Identify which cell holds the provided text, then report its [x, y] central coordinate. 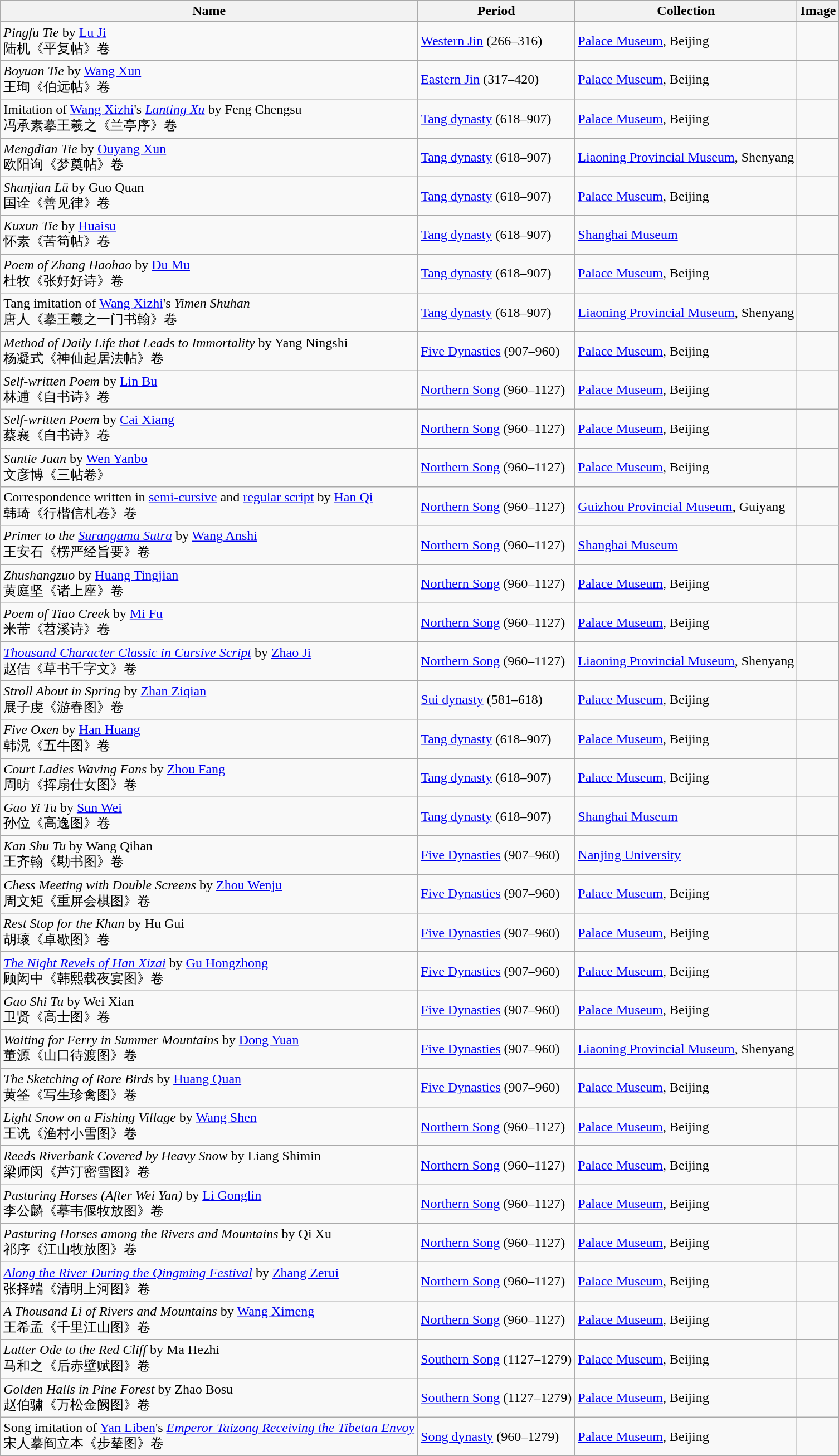
Santie Juan by Wen Yanbo文彦博《三帖卷》 [209, 468]
Name [209, 11]
Five Oxen by Han Huang韩滉《五牛图》卷 [209, 739]
Gao Yi Tu by Sun Wei孙位《高逸图》卷 [209, 816]
Correspondence written in semi-cursive and regular script by Han Qi韩琦《行楷信札卷》卷 [209, 507]
Guizhou Provincial Museum, Guiyang [686, 507]
Mengdian Tie by Ouyang Xun欧阳询《梦奠帖》卷 [209, 158]
Stroll About in Spring by Zhan Ziqian展子虔《游春图》卷 [209, 700]
Self-written Poem by Lin Bu林逋《自书诗》卷 [209, 390]
Zhushangzuo by Huang Tingjian黄庭坚《诸上座》卷 [209, 584]
Poem of Zhang Haohao by Du Mu杜牧《张好好诗》卷 [209, 274]
Pasturing Horses among the Rivers and Mountains by Qi Xu祁序《江山牧放图》卷 [209, 1243]
Thousand Character Classic in Cursive Script by Zhao Ji赵佶《草书千字文》卷 [209, 661]
Tang imitation of Wang Xizhi's Yimen Shuhan唐人《摹王羲之一门书翰》卷 [209, 313]
Sui dynasty (581–618) [496, 700]
The Sketching of Rare Birds by Huang Quan黄筌《写生珍禽图》卷 [209, 1088]
A Thousand Li of Rivers and Mountains by Wang Ximeng王希孟《千里江山图》卷 [209, 1320]
Self-written Poem by Cai Xiang蔡襄《自书诗》卷 [209, 428]
Song dynasty (960–1279) [496, 1436]
Boyuan Tie by Wang Xun王珣《伯远帖》卷 [209, 80]
Method of Daily Life that Leads to Immortality by Yang Ningshi杨凝式《神仙起居法帖》卷 [209, 351]
Gao Shi Tu by Wei Xian卫贤《高士图》卷 [209, 1010]
Period [496, 11]
Kuxun Tie by Huaisu怀素《苦筍帖》卷 [209, 235]
Kan Shu Tu by Wang Qihan王齐翰《勘书图》卷 [209, 855]
Primer to the Surangama Sutra by Wang Anshi王安石《楞严经旨要》卷 [209, 545]
Nanjing University [686, 855]
Imitation of Wang Xizhi's Lanting Xu by Feng Chengsu冯承素摹王羲之《兰亭序》卷 [209, 119]
Latter Ode to the Red Cliff by Ma Hezhi马和之《后赤壁赋图》卷 [209, 1359]
Along the River During the Qingming Festival by Zhang Zerui张择端《清明上河图》卷 [209, 1282]
Chess Meeting with Double Screens by Zhou Wenju周文矩《重屏会棋图》卷 [209, 894]
Collection [686, 11]
Golden Halls in Pine Forest by Zhao Bosu赵伯骕《万松金阙图》卷 [209, 1398]
Song imitation of Yan Liben's Emperor Taizong Receiving the Tibetan Envoy宋人摹阎立本《步辇图》卷 [209, 1436]
Western Jin (266–316) [496, 41]
The Night Revels of Han Xizai by Gu Hongzhong顾闳中《韩熙载夜宴图》卷 [209, 971]
Eastern Jin (317–420) [496, 80]
Shanjian Lü by Guo Quan国诠《善见律》卷 [209, 196]
Pingfu Tie by Lu Ji陆机《平复帖》卷 [209, 41]
Poem of Tiao Creek by Mi Fu米芾《苕溪诗》卷 [209, 622]
Light Snow on a Fishing Village by Wang Shen王诜《渔村小雪图》卷 [209, 1127]
Court Ladies Waving Fans by Zhou Fang周昉《挥扇仕女图》卷 [209, 777]
Image [818, 11]
Waiting for Ferry in Summer Mountains by Dong Yuan董源《山口待渡图》卷 [209, 1049]
Rest Stop for the Khan by Hu Gui胡瓌《卓歇图》卷 [209, 933]
Pasturing Horses (After Wei Yan) by Li Gonglin李公麟《摹韦偃牧放图》卷 [209, 1204]
Reeds Riverbank Covered by Heavy Snow by Liang Shimin梁师闵《芦汀密雪图》卷 [209, 1165]
